Search for the cell housing the specified text and yield its [x, y] center coordinate. 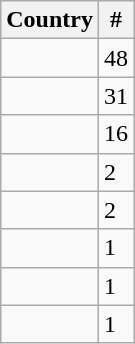
48 [116, 58]
16 [116, 134]
Country [50, 20]
# [116, 20]
31 [116, 96]
